Return (x, y) of the center of cell containing provided text 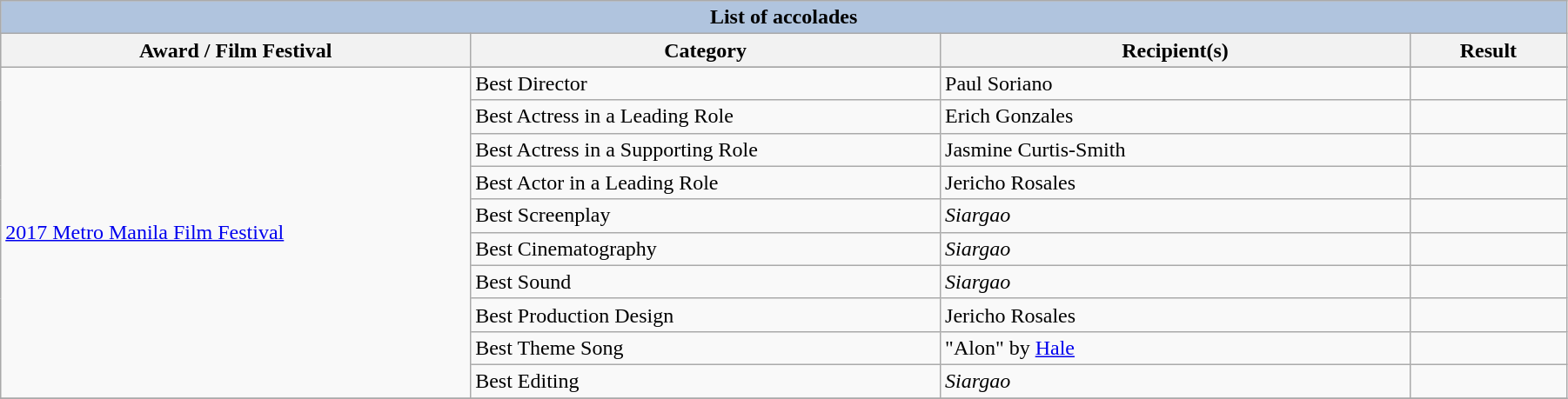
Best Editing (706, 381)
Best Production Design (706, 315)
Best Theme Song (706, 348)
Best Sound (706, 282)
Erich Gonzales (1176, 116)
"Alon" by Hale (1176, 348)
Result (1488, 50)
Best Screenplay (706, 216)
2017 Metro Manila Film Festival (236, 233)
Paul Soriano (1176, 83)
Best Actress in a Supporting Role (706, 150)
Recipient(s) (1176, 50)
Best Actress in a Leading Role (706, 116)
Best Director (706, 83)
Jasmine Curtis-Smith (1176, 150)
List of accolades (784, 17)
Award / Film Festival (236, 50)
Best Actor in a Leading Role (706, 183)
Best Cinematography (706, 249)
Category (706, 50)
